Detect which cell encompasses the target text, then output its (X, Y) center coordinate. 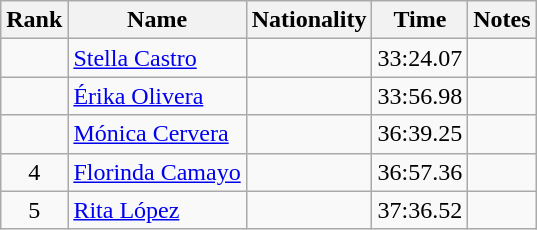
37:36.52 (420, 210)
Rita López (157, 210)
Nationality (309, 20)
33:56.98 (420, 96)
36:57.36 (420, 172)
5 (34, 210)
Rank (34, 20)
Name (157, 20)
36:39.25 (420, 134)
Érika Olivera (157, 96)
Mónica Cervera (157, 134)
33:24.07 (420, 58)
Notes (502, 20)
Florinda Camayo (157, 172)
Stella Castro (157, 58)
Time (420, 20)
4 (34, 172)
